Identify which cell holds the provided text, then report its [X, Y] central coordinate. 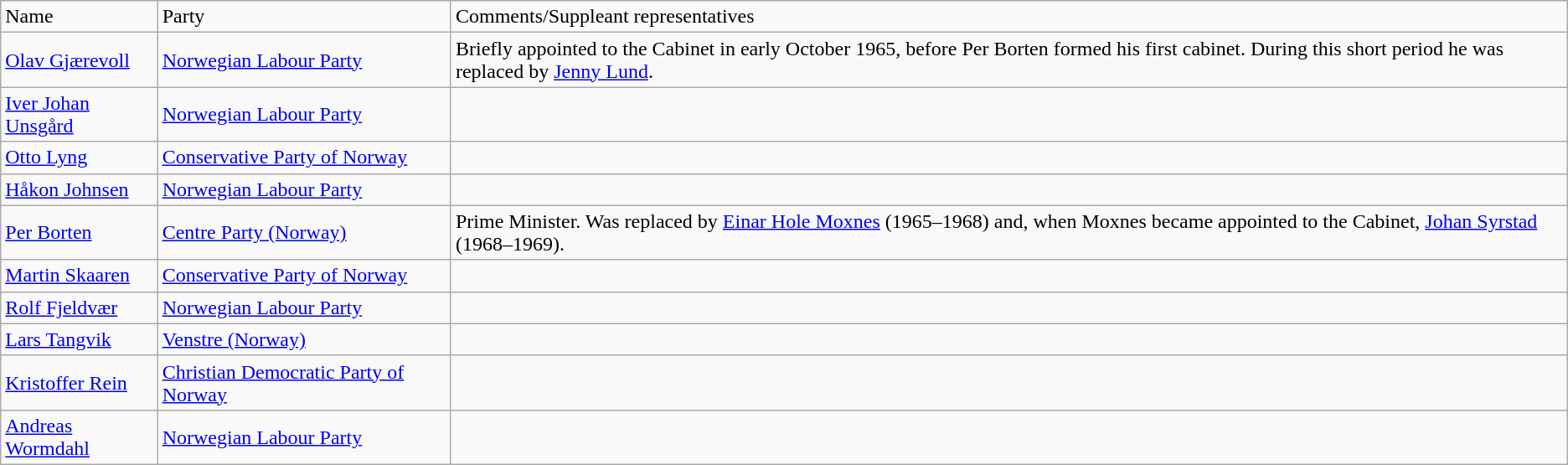
Prime Minister. Was replaced by Einar Hole Moxnes (1965–1968) and, when Moxnes became appointed to the Cabinet, Johan Syrstad (1968–1969). [1008, 233]
Lars Tangvik [79, 339]
Kristoffer Rein [79, 382]
Andreas Wormdahl [79, 437]
Martin Skaaren [79, 276]
Comments/Suppleant representatives [1008, 17]
Rolf Fjeldvær [79, 307]
Olav Gjærevoll [79, 60]
Håkon Johnsen [79, 189]
Per Borten [79, 233]
Christian Democratic Party of Norway [304, 382]
Iver Johan Unsgård [79, 114]
Centre Party (Norway) [304, 233]
Venstre (Norway) [304, 339]
Name [79, 17]
Otto Lyng [79, 158]
Party [304, 17]
